Determine the [X, Y] coordinate at the center of the cell enclosing the given text.  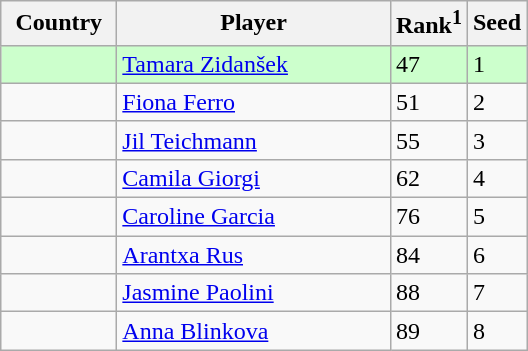
5 [496, 217]
Player [254, 24]
Tamara Zidanšek [254, 64]
Arantxa Rus [254, 255]
Jasmine Paolini [254, 293]
55 [428, 140]
Seed [496, 24]
7 [496, 293]
84 [428, 255]
Anna Blinkova [254, 331]
51 [428, 102]
4 [496, 178]
6 [496, 255]
47 [428, 64]
76 [428, 217]
Jil Teichmann [254, 140]
2 [496, 102]
62 [428, 178]
Fiona Ferro [254, 102]
1 [496, 64]
88 [428, 293]
89 [428, 331]
3 [496, 140]
Rank1 [428, 24]
Camila Giorgi [254, 178]
8 [496, 331]
Country [59, 24]
Caroline Garcia [254, 217]
